Return (X, Y) of the center of cell containing provided text 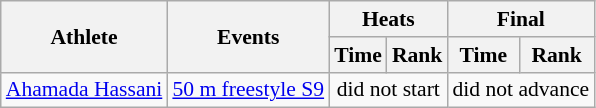
Events (248, 36)
did not advance (520, 90)
Final (520, 19)
Ahamada Hassani (84, 90)
Heats (388, 19)
50 m freestyle S9 (248, 90)
did not start (388, 90)
Athlete (84, 36)
